Identify which cell holds the provided text, then report its (x, y) central coordinate. 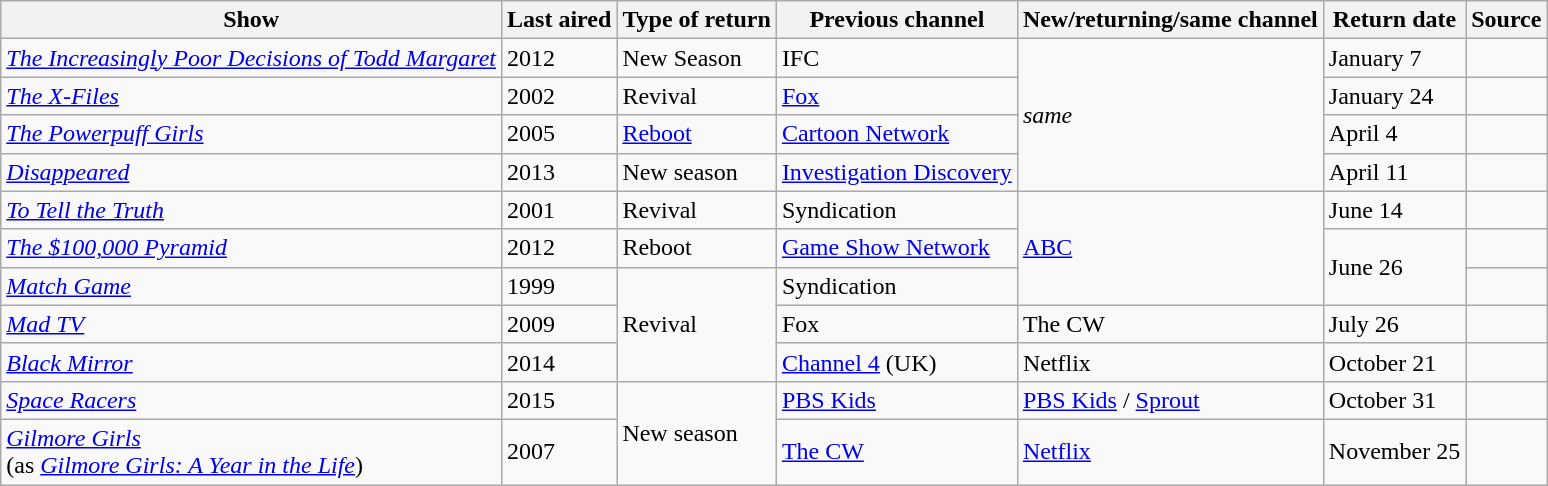
Return date (1394, 20)
October 31 (1394, 400)
Previous channel (896, 20)
2001 (560, 210)
ABC (1170, 248)
PBS Kids (896, 400)
The $100,000 Pyramid (252, 248)
Last aired (560, 20)
2007 (560, 452)
IFC (896, 58)
April 11 (1394, 172)
Cartoon Network (896, 134)
2013 (560, 172)
July 26 (1394, 324)
2002 (560, 96)
January 7 (1394, 58)
The Powerpuff Girls (252, 134)
October 21 (1394, 362)
2005 (560, 134)
same (1170, 115)
Match Game (252, 286)
Space Racers (252, 400)
Show (252, 20)
Game Show Network (896, 248)
June 14 (1394, 210)
Black Mirror (252, 362)
New/returning/same channel (1170, 20)
April 4 (1394, 134)
Gilmore Girls(as Gilmore Girls: A Year in the Life) (252, 452)
New Season (696, 58)
June 26 (1394, 267)
Source (1506, 20)
Mad TV (252, 324)
November 25 (1394, 452)
1999 (560, 286)
The X-Files (252, 96)
Disappeared (252, 172)
The Increasingly Poor Decisions of Todd Margaret (252, 58)
PBS Kids / Sprout (1170, 400)
2014 (560, 362)
January 24 (1394, 96)
To Tell the Truth (252, 210)
Type of return (696, 20)
2009 (560, 324)
Investigation Discovery (896, 172)
2015 (560, 400)
Channel 4 (UK) (896, 362)
